Find where the given text appears and provide that cell's center as [X, Y] coordinate. 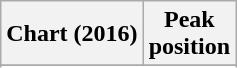
Chart (2016) [72, 34]
Peakposition [189, 34]
